Return the [X, Y] coordinate for the center point of the cell that contains the specified text.  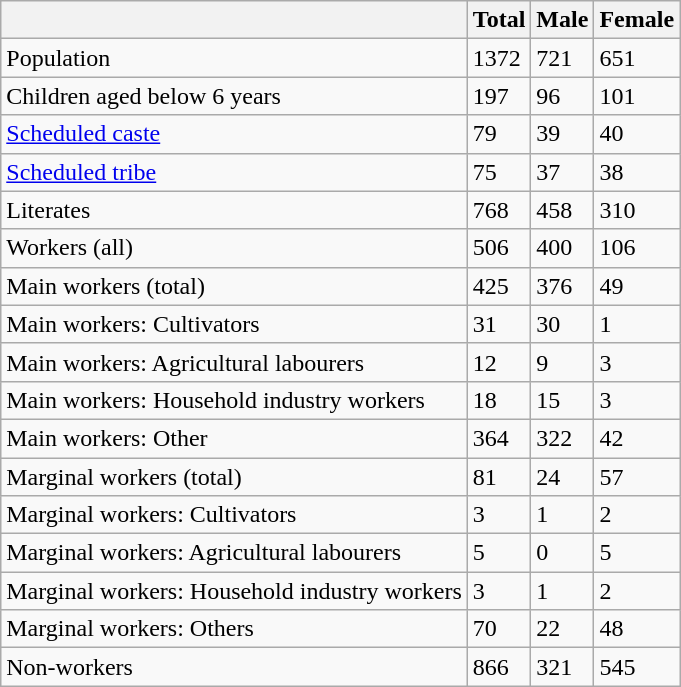
322 [562, 438]
Marginal workers: Others [234, 629]
1372 [499, 58]
197 [499, 96]
38 [637, 172]
Marginal workers: Cultivators [234, 515]
0 [562, 553]
40 [637, 134]
22 [562, 629]
48 [637, 629]
866 [499, 667]
Main workers (total) [234, 286]
101 [637, 96]
400 [562, 248]
18 [499, 400]
Population [234, 58]
Literates [234, 210]
Children aged below 6 years [234, 96]
651 [637, 58]
Total [499, 20]
Main workers: Other [234, 438]
49 [637, 286]
721 [562, 58]
425 [499, 286]
9 [562, 362]
Female [637, 20]
Scheduled caste [234, 134]
81 [499, 477]
Marginal workers: Household industry workers [234, 591]
106 [637, 248]
Non-workers [234, 667]
Main workers: Cultivators [234, 324]
Male [562, 20]
545 [637, 667]
376 [562, 286]
310 [637, 210]
57 [637, 477]
15 [562, 400]
31 [499, 324]
364 [499, 438]
96 [562, 96]
Marginal workers: Agricultural labourers [234, 553]
Marginal workers (total) [234, 477]
39 [562, 134]
Scheduled tribe [234, 172]
70 [499, 629]
12 [499, 362]
506 [499, 248]
75 [499, 172]
768 [499, 210]
Main workers: Agricultural labourers [234, 362]
30 [562, 324]
321 [562, 667]
42 [637, 438]
Main workers: Household industry workers [234, 400]
458 [562, 210]
24 [562, 477]
37 [562, 172]
Workers (all) [234, 248]
79 [499, 134]
